Return the [X, Y] coordinate for the center point of the cell that contains the specified text.  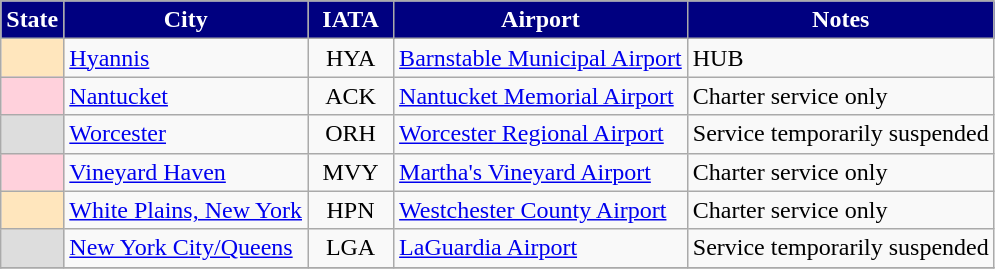
HYA [351, 58]
Hyannis [186, 58]
ACK [351, 96]
Barnstable Municipal Airport [541, 58]
State [32, 20]
Vineyard Haven [186, 172]
Martha's Vineyard Airport [541, 172]
Notes [840, 20]
HUB [840, 58]
Airport [541, 20]
MVY [351, 172]
Worcester [186, 134]
Worcester Regional Airport [541, 134]
LGA [351, 248]
ORH [351, 134]
LaGuardia Airport [541, 248]
New York City/Queens [186, 248]
Nantucket Memorial Airport [541, 96]
City [186, 20]
White Plains, New York [186, 210]
HPN [351, 210]
Nantucket [186, 96]
Westchester County Airport [541, 210]
IATA [351, 20]
